Determine the [x, y] coordinate at the center of the cell enclosing the given text.  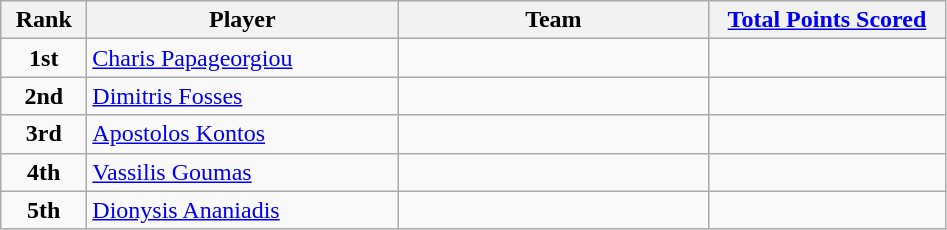
Team [554, 20]
Total Points Scored [827, 20]
3rd [44, 134]
Dimitris Fosses [242, 96]
Player [242, 20]
4th [44, 172]
5th [44, 210]
Charis Papageorgiou [242, 58]
2nd [44, 96]
1st [44, 58]
Apostolos Kontos [242, 134]
Dionysis Ananiadis [242, 210]
Rank [44, 20]
Vassilis Goumas [242, 172]
